Provide the [x, y] coordinate of the cell's center where the given text is located.  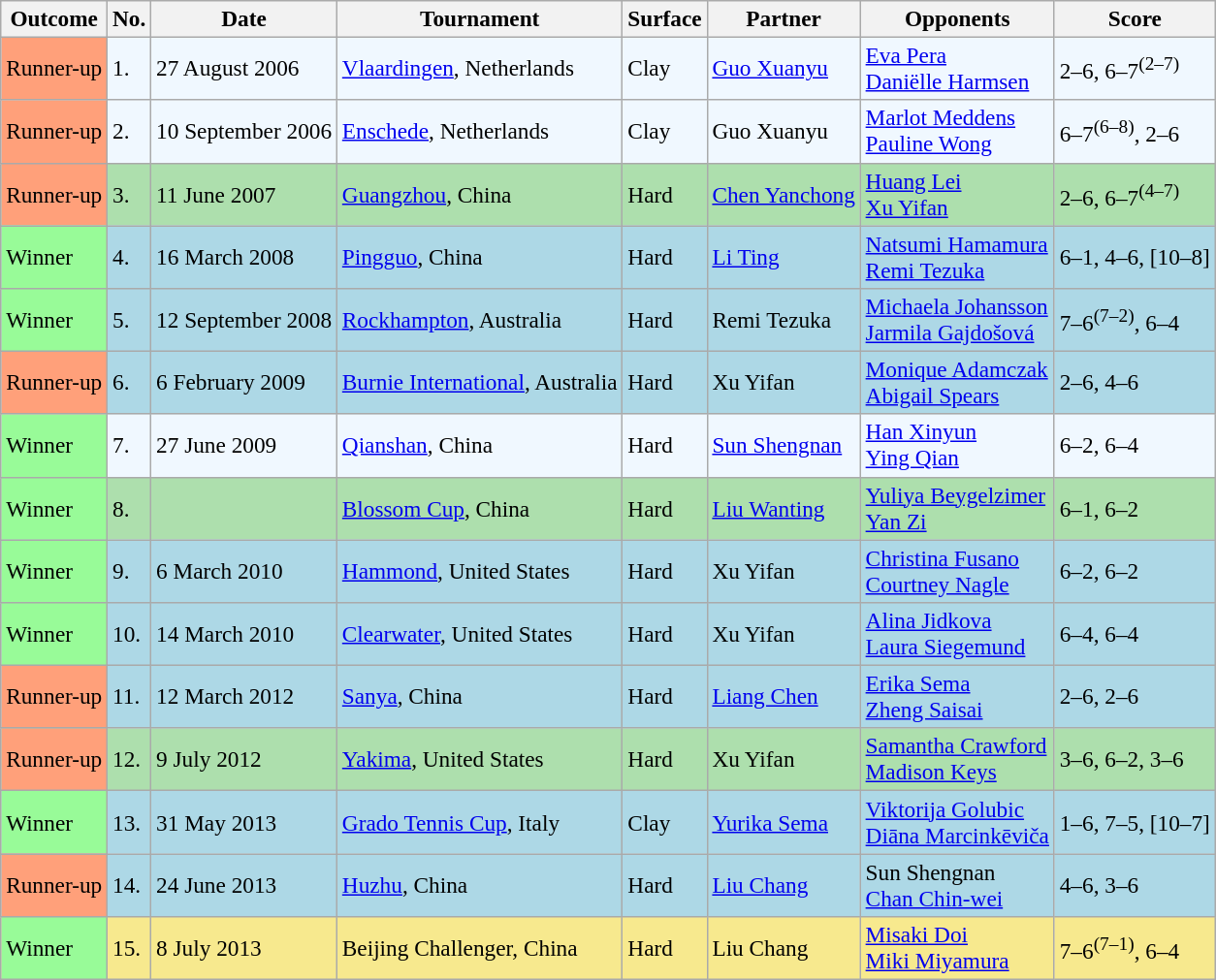
Qianshan, China [479, 446]
Christina Fusano Courtney Nagle [957, 570]
10 September 2006 [244, 132]
8. [130, 508]
Huang Lei Xu Yifan [957, 194]
Michaela Johansson Jarmila Gajdošová [957, 320]
Liu Wanting [784, 508]
3–6, 6–2, 3–6 [1135, 760]
Burnie International, Australia [479, 382]
9 July 2012 [244, 760]
2–6, 6–7(2–7) [1135, 68]
Yuliya Beygelzimer Yan Zi [957, 508]
6 March 2010 [244, 570]
Liang Chen [784, 696]
10. [130, 634]
5. [130, 320]
1–6, 7–5, [10–7] [1135, 822]
12. [130, 760]
2–6, 2–6 [1135, 696]
2–6, 6–7(4–7) [1135, 194]
6 February 2009 [244, 382]
4. [130, 256]
Opponents [957, 18]
8 July 2013 [244, 948]
Vlaardingen, Netherlands [479, 68]
15. [130, 948]
Eva Pera Daniëlle Harmsen [957, 68]
12 September 2008 [244, 320]
Outcome [54, 18]
Li Ting [784, 256]
Clearwater, United States [479, 634]
Blossom Cup, China [479, 508]
Erika Sema Zheng Saisai [957, 696]
Rockhampton, Australia [479, 320]
Marlot Meddens Pauline Wong [957, 132]
14. [130, 884]
1. [130, 68]
Tournament [479, 18]
6–1, 6–2 [1135, 508]
7–6(7–1), 6–4 [1135, 948]
Chen Yanchong [784, 194]
31 May 2013 [244, 822]
Score [1135, 18]
Beijing Challenger, China [479, 948]
6–1, 4–6, [10–8] [1135, 256]
12 March 2012 [244, 696]
Partner [784, 18]
Sun Shengnan [784, 446]
6–7(6–8), 2–6 [1135, 132]
Surface [665, 18]
6–2, 6–4 [1135, 446]
7. [130, 446]
No. [130, 18]
Date [244, 18]
Pingguo, China [479, 256]
7–6(7–2), 6–4 [1135, 320]
9. [130, 570]
Sanya, China [479, 696]
Sun Shengnan Chan Chin-wei [957, 884]
3. [130, 194]
27 June 2009 [244, 446]
13. [130, 822]
2–6, 4–6 [1135, 382]
4–6, 3–6 [1135, 884]
Monique Adamczak Abigail Spears [957, 382]
Hammond, United States [479, 570]
Samantha Crawford Madison Keys [957, 760]
Guangzhou, China [479, 194]
2. [130, 132]
Grado Tennis Cup, Italy [479, 822]
16 March 2008 [244, 256]
6. [130, 382]
Han Xinyun Ying Qian [957, 446]
Alina Jidkova Laura Siegemund [957, 634]
11. [130, 696]
Huzhu, China [479, 884]
Natsumi Hamamura Remi Tezuka [957, 256]
Enschede, Netherlands [479, 132]
Yakima, United States [479, 760]
Misaki Doi Miki Miyamura [957, 948]
Remi Tezuka [784, 320]
24 June 2013 [244, 884]
Yurika Sema [784, 822]
11 June 2007 [244, 194]
6–4, 6–4 [1135, 634]
Viktorija Golubic Diāna Marcinkēviča [957, 822]
27 August 2006 [244, 68]
14 March 2010 [244, 634]
6–2, 6–2 [1135, 570]
